Scan for the cell matching the given text and deliver its (x, y) coordinate at center. 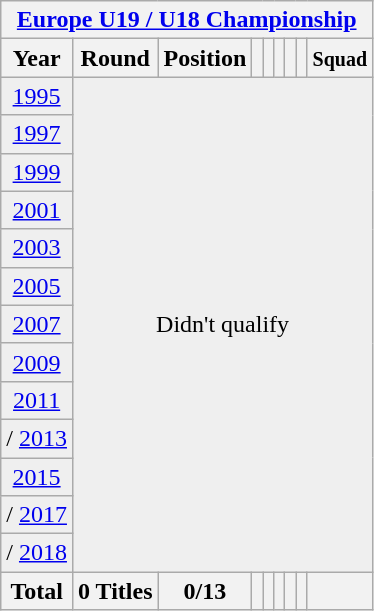
2009 (37, 362)
2011 (37, 400)
0 Titles (115, 591)
2003 (37, 248)
1999 (37, 172)
/ 2013 (37, 438)
Didn't qualify (222, 324)
Squad (340, 58)
0/13 (205, 591)
1995 (37, 96)
/ 2018 (37, 553)
/ 2017 (37, 515)
Total (37, 591)
Position (205, 58)
2005 (37, 286)
2007 (37, 324)
2015 (37, 477)
Round (115, 58)
1997 (37, 134)
2001 (37, 210)
Year (37, 58)
Europe U19 / U18 Championship (187, 20)
